Search for the cell housing the specified text and yield its (x, y) center coordinate. 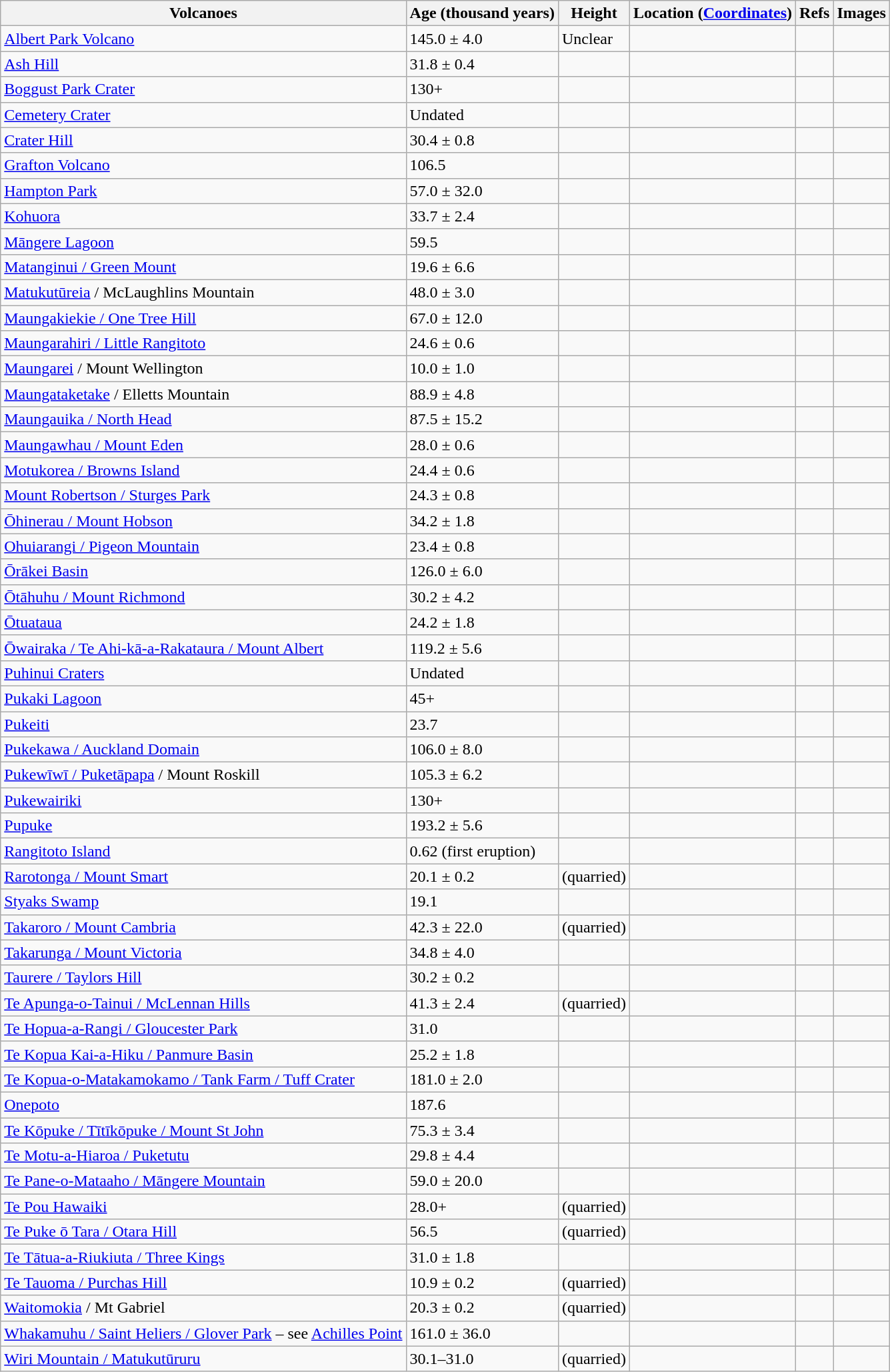
Maungakiekie / One Tree Hill (203, 318)
57.0 ± 32.0 (482, 191)
19.6 ± 6.6 (482, 267)
Grafton Volcano (203, 165)
Ōhinerau / Mount Hobson (203, 521)
Hampton Park (203, 191)
Kohuora (203, 216)
Te Pou Hawaiki (203, 1207)
Ohuiarangi / Pigeon Mountain (203, 546)
28.0+ (482, 1207)
29.8 ± 4.4 (482, 1156)
Te Kōpuke / Tītīkōpuke / Mount St John (203, 1131)
Ōtāhuhu / Mount Richmond (203, 597)
Whakamuhu / Saint Heliers / Glover Park – see Achilles Point (203, 1333)
Boggust Park Crater (203, 89)
Matanginui / Green Mount (203, 267)
30.1–31.0 (482, 1359)
Te Tauoma / Purchas Hill (203, 1283)
30.2 ± 0.2 (482, 978)
Puhinui Craters (203, 673)
67.0 ± 12.0 (482, 318)
Maungarei / Mount Wellington (203, 369)
88.9 ± 4.8 (482, 394)
0.62 (first eruption) (482, 851)
Te Pane-o-Mataaho / Māngere Mountain (203, 1181)
34.8 ± 4.0 (482, 952)
181.0 ± 2.0 (482, 1079)
Onepoto (203, 1105)
56.5 (482, 1232)
Cemetery Crater (203, 115)
Location (Coordinates) (712, 13)
31.0 ± 1.8 (482, 1257)
Maungarahiri / Little Rangitoto (203, 344)
Pukewairiki (203, 800)
25.2 ± 1.8 (482, 1054)
31.0 (482, 1028)
187.6 (482, 1105)
126.0 ± 6.0 (482, 572)
34.2 ± 1.8 (482, 521)
Age (thousand years) (482, 13)
106.5 (482, 165)
Height (593, 13)
24.4 ± 0.6 (482, 470)
Refs (815, 13)
Crater Hill (203, 140)
33.7 ± 2.4 (482, 216)
Ōtuataua (203, 622)
28.0 ± 0.6 (482, 445)
193.2 ± 5.6 (482, 826)
23.4 ± 0.8 (482, 546)
24.2 ± 1.8 (482, 622)
Albert Park Volcano (203, 39)
Te Kopua-o-Matakamokamo / Tank Farm / Tuff Crater (203, 1079)
75.3 ± 3.4 (482, 1131)
Taurere / Taylors Hill (203, 978)
Pukekawa / Auckland Domain (203, 750)
10.9 ± 0.2 (482, 1283)
24.3 ± 0.8 (482, 496)
Volcanoes (203, 13)
87.5 ± 15.2 (482, 420)
Rangitoto Island (203, 851)
59.0 ± 20.0 (482, 1181)
Ōrākei Basin (203, 572)
Styaks Swamp (203, 902)
Wiri Mountain / Matukutūruru (203, 1359)
48.0 ± 3.0 (482, 292)
Pupuke (203, 826)
19.1 (482, 902)
Te Tātua-a-Riukiuta / Three Kings (203, 1257)
Ōwairaka / Te Ahi-kā-a-Rakataura / Mount Albert (203, 648)
30.2 ± 4.2 (482, 597)
30.4 ± 0.8 (482, 140)
Waitomokia / Mt Gabriel (203, 1308)
105.3 ± 6.2 (482, 775)
Te Kopua Kai-a-Hiku / Panmure Basin (203, 1054)
Māngere Lagoon (203, 241)
Te Motu-a-Hiaroa / Puketutu (203, 1156)
Takarunga / Mount Victoria (203, 952)
Takaroro / Mount Cambria (203, 927)
Motukorea / Browns Island (203, 470)
Pukaki Lagoon (203, 698)
161.0 ± 36.0 (482, 1333)
Te Hopua-a-Rangi / Gloucester Park (203, 1028)
Images (861, 13)
10.0 ± 1.0 (482, 369)
106.0 ± 8.0 (482, 750)
Te Apunga-o-Tainui / McLennan Hills (203, 1003)
45+ (482, 698)
Maungataketake / Elletts Mountain (203, 394)
Ash Hill (203, 64)
24.6 ± 0.6 (482, 344)
20.3 ± 0.2 (482, 1308)
23.7 (482, 724)
Maungawhau / Mount Eden (203, 445)
20.1 ± 0.2 (482, 876)
Unclear (593, 39)
31.8 ± 0.4 (482, 64)
Mount Robertson / Sturges Park (203, 496)
Pukeiti (203, 724)
Te Puke ō Tara / Otara Hill (203, 1232)
42.3 ± 22.0 (482, 927)
Maungauika / North Head (203, 420)
59.5 (482, 241)
Matukutūreia / McLaughlins Mountain (203, 292)
119.2 ± 5.6 (482, 648)
Rarotonga / Mount Smart (203, 876)
Pukewīwī / Puketāpapa / Mount Roskill (203, 775)
145.0 ± 4.0 (482, 39)
41.3 ± 2.4 (482, 1003)
